Locate the cell with the specified text and output its [X, Y] center coordinate. 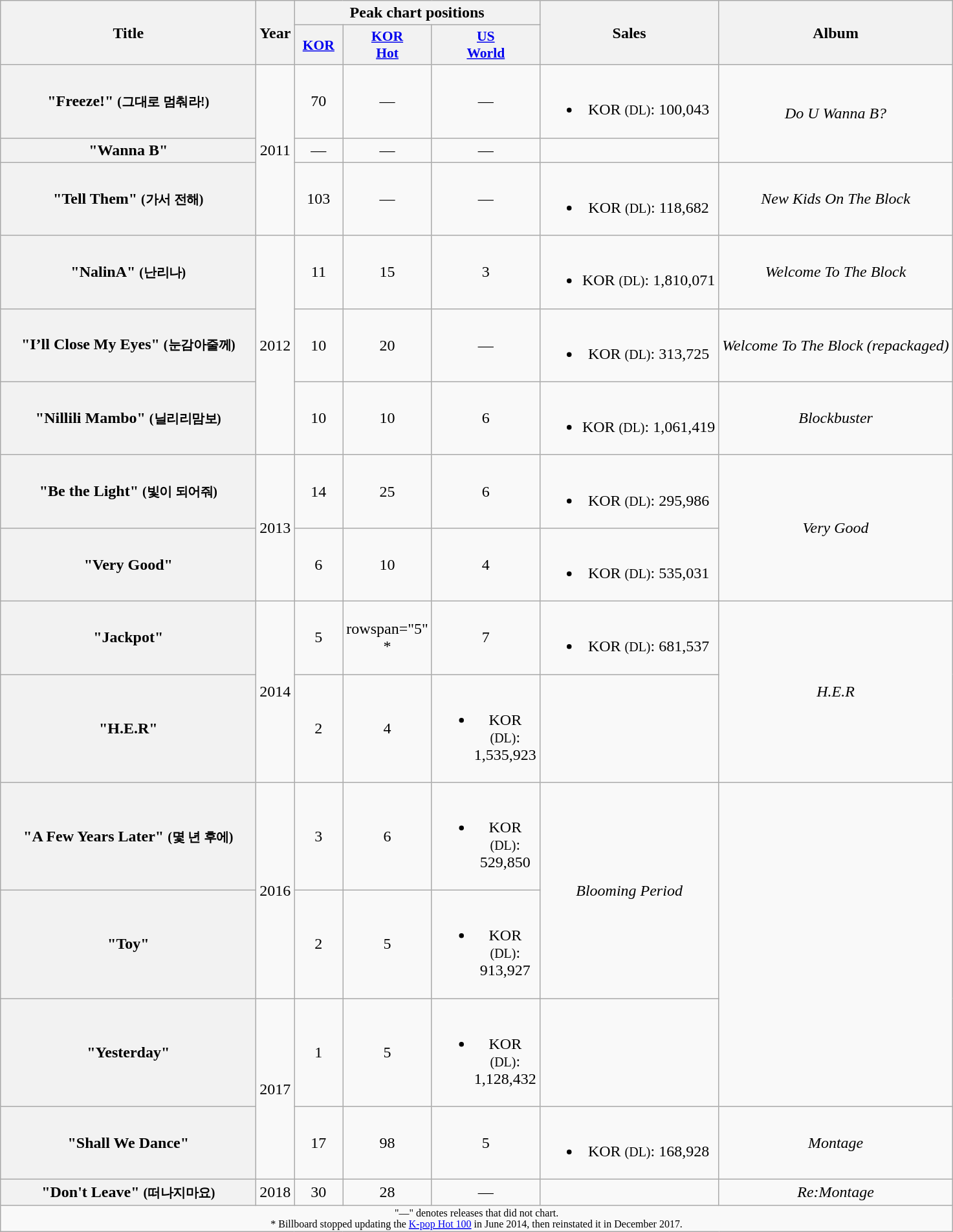
Blooming Period [629, 891]
KOR (DL): 1,535,923 [485, 728]
"Jackpot" [128, 638]
Do U Wanna B? [836, 114]
30 [318, 1193]
Year [276, 32]
20 [388, 345]
KOR (DL): 295,986 [629, 492]
Montage [836, 1143]
25 [388, 492]
2014 [276, 691]
KOR (DL): 168,928 [629, 1143]
Sales [629, 32]
KOR (DL): 100,043 [629, 101]
7 [485, 638]
KOR (DL): 913,927 [485, 944]
Title [128, 32]
"Nillili Mambo" (닐리리맘보) [128, 418]
KOR (DL): 535,031 [629, 564]
"Shall We Dance" [128, 1143]
11 [318, 272]
"Freeze!" (그대로 멈춰라!) [128, 101]
"Wanna B" [128, 150]
"A Few Years Later" (몇 년 후에) [128, 837]
2011 [276, 150]
"I’ll Close My Eyes" (눈감아줄께) [128, 345]
28 [388, 1193]
New Kids On The Block [836, 199]
Welcome To The Block (repackaged) [836, 345]
"H.E.R" [128, 728]
USWorld [485, 45]
"Tell Them" (가서 전해) [128, 199]
Welcome To The Block [836, 272]
2018 [276, 1193]
rowspan="5" * [388, 638]
Very Good [836, 528]
H.E.R [836, 691]
103 [318, 199]
Re:Montage [836, 1193]
"NalinA" (난리나) [128, 272]
KOR (DL): 118,682 [629, 199]
KOR (DL): 313,725 [629, 345]
2013 [276, 528]
KOR [318, 45]
"Yesterday" [128, 1053]
14 [318, 492]
KOR (DL): 529,850 [485, 837]
"Be the Light" (빛이 되어줘) [128, 492]
KORHot [388, 45]
2017 [276, 1089]
17 [318, 1143]
70 [318, 101]
15 [388, 272]
"Very Good" [128, 564]
"Toy" [128, 944]
1 [318, 1053]
KOR (DL): 1,810,071 [629, 272]
KOR (DL): 681,537 [629, 638]
Blockbuster [836, 418]
Album [836, 32]
KOR (DL): 1,061,419 [629, 418]
"Don't Leave" (떠나지마요) [128, 1193]
98 [388, 1143]
2016 [276, 891]
KOR (DL): 1,128,432 [485, 1053]
Peak chart positions [417, 13]
2012 [276, 345]
"—" denotes releases that did not chart. * Billboard stopped updating the K-pop Hot 100 in June 2014, then reinstated it in December 2017. [477, 1218]
